Capture the cell that displays the provided text and extract its [x, y] central coordinate. 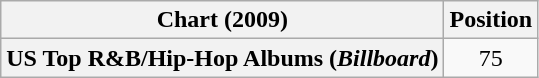
US Top R&B/Hip-Hop Albums (Billboard) [222, 58]
75 [491, 58]
Chart (2009) [222, 20]
Position [491, 20]
